Capture the cell that displays the provided text and extract its (X, Y) central coordinate. 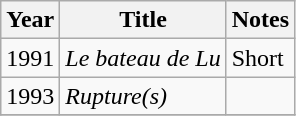
Le bateau de Lu (143, 58)
Rupture(s) (143, 96)
1991 (30, 58)
Notes (260, 20)
1993 (30, 96)
Title (143, 20)
Year (30, 20)
Short (260, 58)
